Detect which cell encompasses the target text, then output its [X, Y] center coordinate. 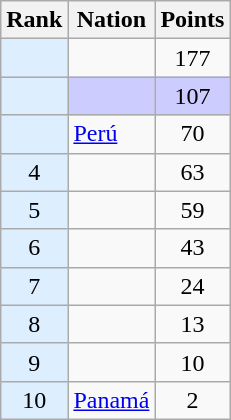
Points [192, 20]
13 [192, 324]
Rank [34, 20]
24 [192, 286]
2 [192, 400]
Nation [112, 20]
9 [34, 362]
107 [192, 96]
177 [192, 58]
59 [192, 210]
Panamá [112, 400]
6 [34, 248]
8 [34, 324]
7 [34, 286]
63 [192, 172]
70 [192, 134]
4 [34, 172]
Perú [112, 134]
43 [192, 248]
5 [34, 210]
